For the text-containing cell, return its midpoint in [X, Y] coordinate format. 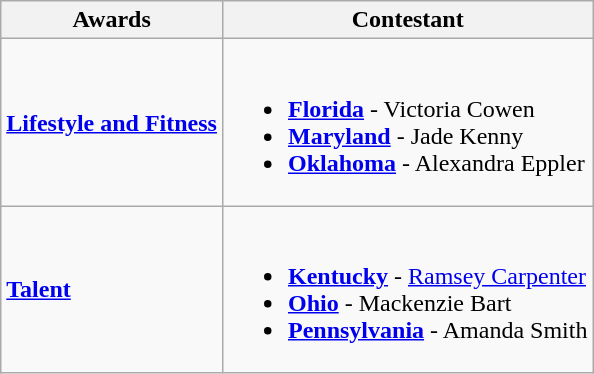
Florida - Victoria Cowen Maryland - Jade Kenny Oklahoma - Alexandra Eppler [407, 122]
Kentucky - Ramsey Carpenter Ohio - Mackenzie Bart Pennsylvania - Amanda Smith [407, 290]
Awards [112, 20]
Talent [112, 290]
Lifestyle and Fitness [112, 122]
Contestant [407, 20]
